From the cell containing the given text, extract its center point as [X, Y] coordinate. 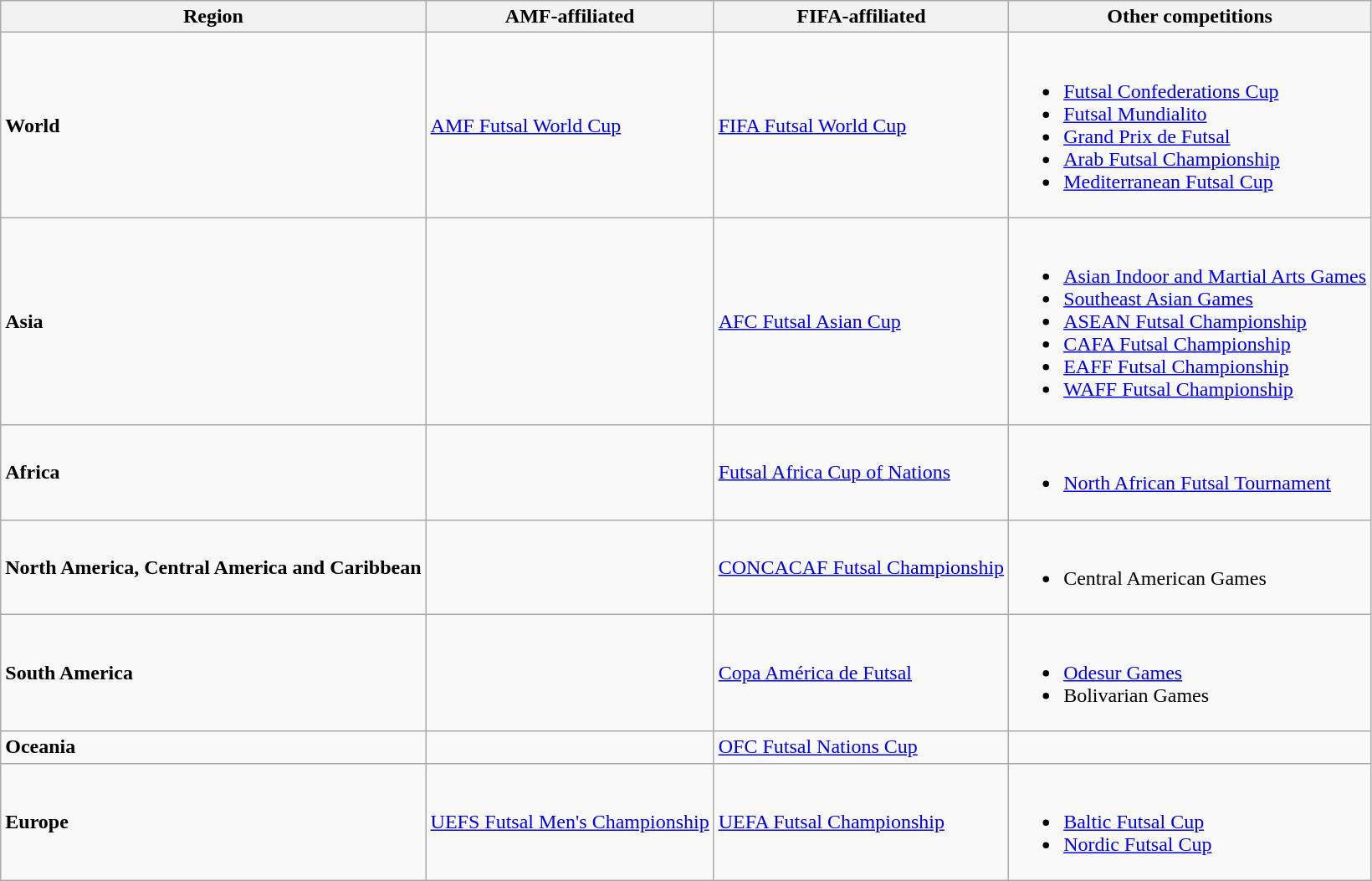
Region [213, 17]
North African Futsal Tournament [1190, 472]
AMF-affiliated [570, 17]
Africa [213, 472]
Oceania [213, 747]
Futsal Africa Cup of Nations [861, 472]
Futsal Confederations CupFutsal MundialitoGrand Prix de FutsalArab Futsal ChampionshipMediterranean Futsal Cup [1190, 125]
CONCACAF Futsal Championship [861, 567]
Other competitions [1190, 17]
Baltic Futsal CupNordic Futsal Cup [1190, 822]
AMF Futsal World Cup [570, 125]
UEFA Futsal Championship [861, 822]
North America, Central America and Caribbean [213, 567]
UEFS Futsal Men's Championship [570, 822]
Europe [213, 822]
Copa América de Futsal [861, 673]
FIFA Futsal World Cup [861, 125]
World [213, 125]
AFC Futsal Asian Cup [861, 321]
FIFA-affiliated [861, 17]
Central American Games [1190, 567]
Odesur GamesBolivarian Games [1190, 673]
Asia [213, 321]
OFC Futsal Nations Cup [861, 747]
South America [213, 673]
